Find where the given text appears and provide that cell's center as [X, Y] coordinate. 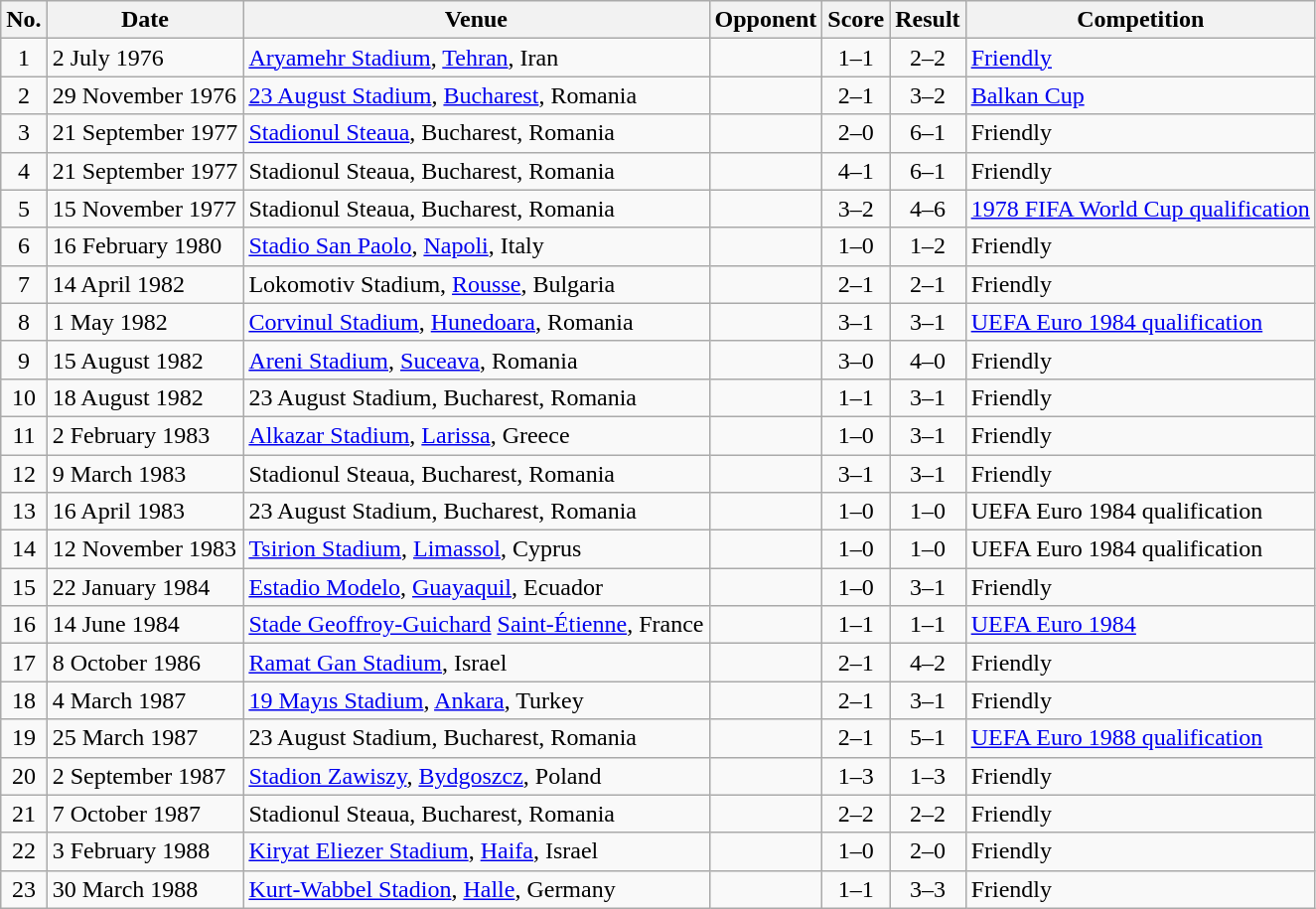
18 August 1982 [145, 397]
Competition [1140, 20]
14 June 1984 [145, 625]
6 [24, 246]
4–2 [928, 663]
20 [24, 776]
25 March 1987 [145, 738]
5 [24, 209]
4 March 1987 [145, 700]
2 September 1987 [145, 776]
29 November 1976 [145, 95]
4–0 [928, 360]
4 [24, 171]
16 [24, 625]
8 October 1986 [145, 663]
Corvinul Stadium, Hunedoara, Romania [477, 322]
1–2 [928, 246]
16 February 1980 [145, 246]
Kurt-Wabbel Stadion, Halle, Germany [477, 889]
13 [24, 512]
Estadio Modelo, Guayaquil, Ecuador [477, 587]
Score [856, 20]
UEFA Euro 1988 qualification [1140, 738]
Result [928, 20]
4–1 [856, 171]
1 May 1982 [145, 322]
UEFA Euro 1984 [1140, 625]
8 [24, 322]
Aryamehr Stadium, Tehran, Iran [477, 58]
Stadion Zawiszy, Bydgoszcz, Poland [477, 776]
1978 FIFA World Cup qualification [1140, 209]
Areni Stadium, Suceava, Romania [477, 360]
Opponent [766, 20]
2 [24, 95]
Stadio San Paolo, Napoli, Italy [477, 246]
3–0 [856, 360]
3–3 [928, 889]
11 [24, 435]
9 [24, 360]
3 February 1988 [145, 851]
23 [24, 889]
17 [24, 663]
No. [24, 20]
10 [24, 397]
3 [24, 133]
Kiryat Eliezer Stadium, Haifa, Israel [477, 851]
Lokomotiv Stadium, Rousse, Bulgaria [477, 284]
1 [24, 58]
22 [24, 851]
15 November 1977 [145, 209]
7 [24, 284]
Alkazar Stadium, Larissa, Greece [477, 435]
16 April 1983 [145, 512]
Tsirion Stadium, Limassol, Cyprus [477, 549]
15 [24, 587]
18 [24, 700]
4–6 [928, 209]
Venue [477, 20]
15 August 1982 [145, 360]
14 [24, 549]
Ramat Gan Stadium, Israel [477, 663]
21 [24, 814]
14 April 1982 [145, 284]
2 February 1983 [145, 435]
12 November 1983 [145, 549]
12 [24, 474]
30 March 1988 [145, 889]
19 [24, 738]
Stade Geoffroy-Guichard Saint-Étienne, France [477, 625]
2 July 1976 [145, 58]
19 Mayıs Stadium, Ankara, Turkey [477, 700]
22 January 1984 [145, 587]
9 March 1983 [145, 474]
Date [145, 20]
7 October 1987 [145, 814]
5–1 [928, 738]
Balkan Cup [1140, 95]
